Pinpoint the cell where the given text exists, returning its [X, Y] midpoint coordinate. 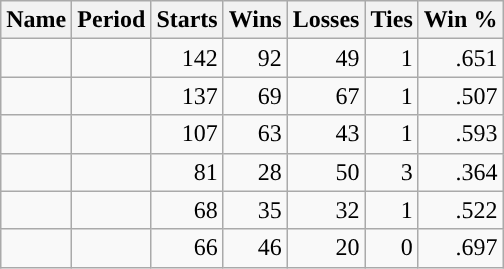
3 [392, 172]
81 [187, 172]
49 [326, 58]
Ties [392, 20]
Wins [255, 20]
.593 [460, 134]
35 [255, 210]
92 [255, 58]
137 [187, 96]
67 [326, 96]
Win % [460, 20]
32 [326, 210]
69 [255, 96]
.507 [460, 96]
.364 [460, 172]
Name [36, 20]
107 [187, 134]
68 [187, 210]
66 [187, 248]
Period [112, 20]
28 [255, 172]
63 [255, 134]
.651 [460, 58]
Losses [326, 20]
142 [187, 58]
0 [392, 248]
46 [255, 248]
Starts [187, 20]
20 [326, 248]
43 [326, 134]
50 [326, 172]
.697 [460, 248]
.522 [460, 210]
